Determine the [X, Y] coordinate at the center of the cell enclosing the given text.  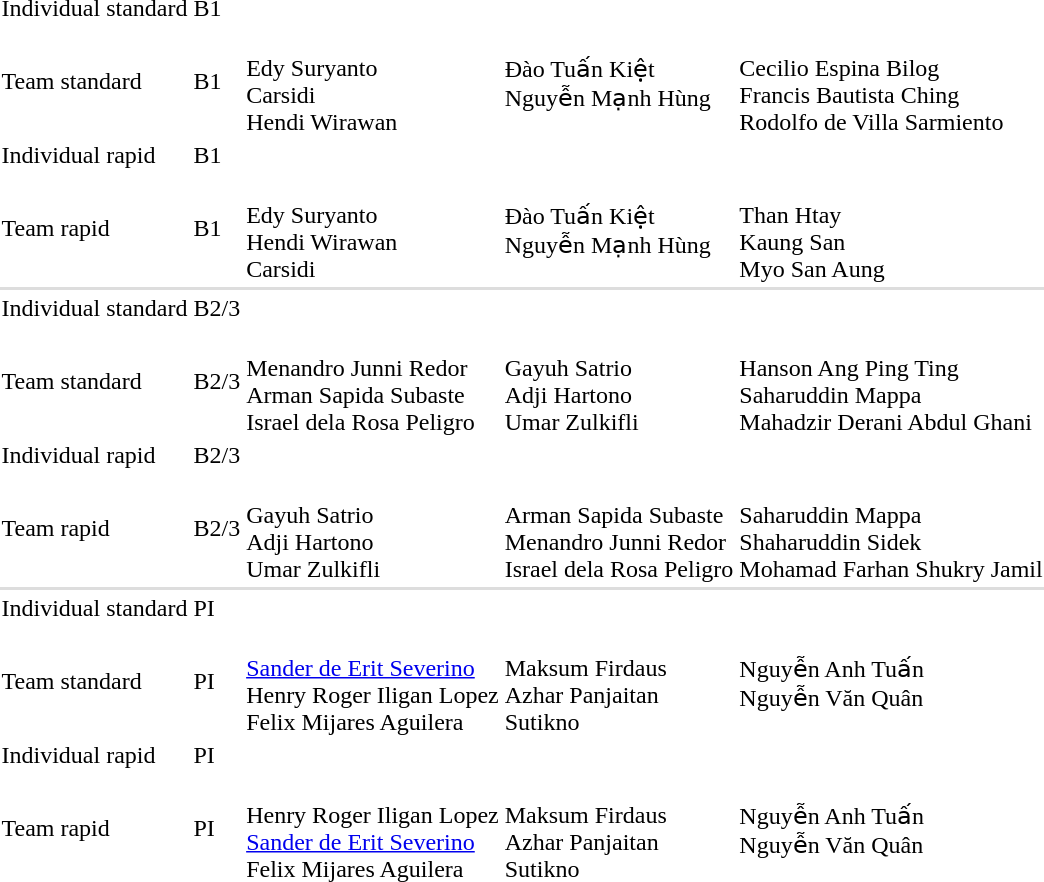
Edy SuryantoHendi WirawanCarsidi [373, 228]
Saharuddin MappaShaharuddin SidekMohamad Farhan Shukry Jamil [891, 528]
Arman Sapida SubasteMenandro Junni RedorIsrael dela Rosa Peligro [619, 528]
Edy SuryantoCarsidiHendi Wirawan [373, 82]
Menandro Junni RedorArman Sapida SubasteIsrael dela Rosa Peligro [373, 382]
Cecilio Espina BilogFrancis Bautista ChingRodolfo de Villa Sarmiento [891, 82]
Nguyễn Anh TuấnNguyễn Văn Quân [891, 682]
Sander de Erit SeverinoHenry Roger Iligan LopezFelix Mijares Aguilera [373, 682]
Than HtayKaung SanMyo San Aung [891, 228]
Hanson Ang Ping TingSaharuddin MappaMahadzir Derani Abdul Ghani [891, 382]
Maksum FirdausAzhar PanjaitanSutikno [619, 682]
